Find where the given text appears and provide that cell's center as [X, Y] coordinate. 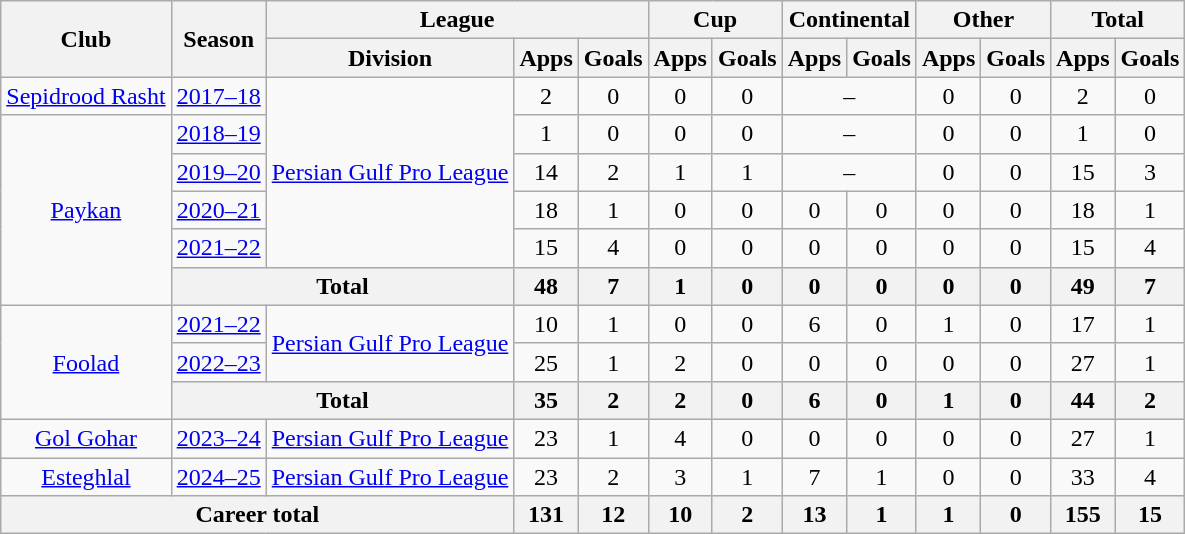
2020–21 [218, 210]
2017–18 [218, 96]
Cup [715, 20]
12 [613, 515]
25 [546, 362]
Career total [258, 515]
Other [983, 20]
13 [814, 515]
Sepidrood Rasht [86, 96]
Club [86, 39]
14 [546, 172]
35 [546, 400]
Esteghlal [86, 477]
2018–19 [218, 134]
33 [1083, 477]
Season [218, 39]
Gol Gohar [86, 438]
48 [546, 286]
49 [1083, 286]
Paykan [86, 210]
2023–24 [218, 438]
League [457, 20]
Division [390, 58]
2022–23 [218, 362]
Continental [849, 20]
17 [1083, 324]
131 [546, 515]
2019–20 [218, 172]
155 [1083, 515]
44 [1083, 400]
2024–25 [218, 477]
Foolad [86, 362]
